Return [x, y] of the center of cell containing provided text 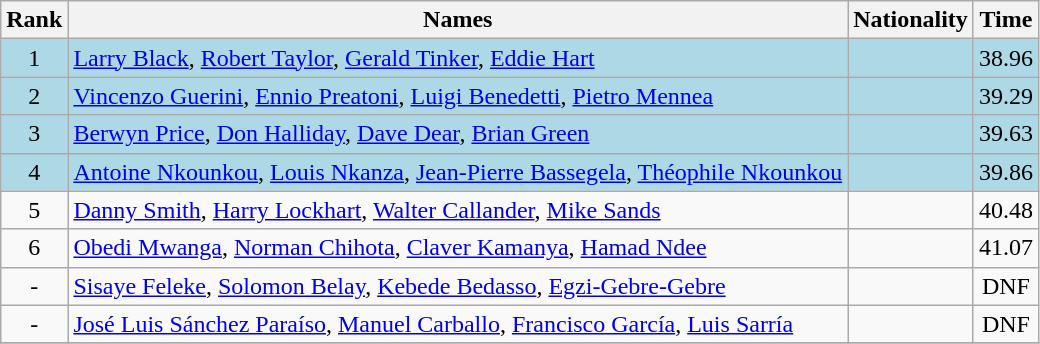
Antoine Nkounkou, Louis Nkanza, Jean-Pierre Bassegela, Théophile Nkounkou [458, 172]
Names [458, 20]
38.96 [1006, 58]
6 [34, 248]
Berwyn Price, Don Halliday, Dave Dear, Brian Green [458, 134]
2 [34, 96]
Larry Black, Robert Taylor, Gerald Tinker, Eddie Hart [458, 58]
3 [34, 134]
Nationality [911, 20]
39.29 [1006, 96]
41.07 [1006, 248]
Obedi Mwanga, Norman Chihota, Claver Kamanya, Hamad Ndee [458, 248]
Rank [34, 20]
Time [1006, 20]
39.63 [1006, 134]
Sisaye Feleke, Solomon Belay, Kebede Bedasso, Egzi-Gebre-Gebre [458, 286]
4 [34, 172]
Vincenzo Guerini, Ennio Preatoni, Luigi Benedetti, Pietro Mennea [458, 96]
5 [34, 210]
Danny Smith, Harry Lockhart, Walter Callander, Mike Sands [458, 210]
1 [34, 58]
40.48 [1006, 210]
39.86 [1006, 172]
José Luis Sánchez Paraíso, Manuel Carballo, Francisco García, Luis Sarría [458, 324]
